Locate the cell with the specified text and output its [X, Y] center coordinate. 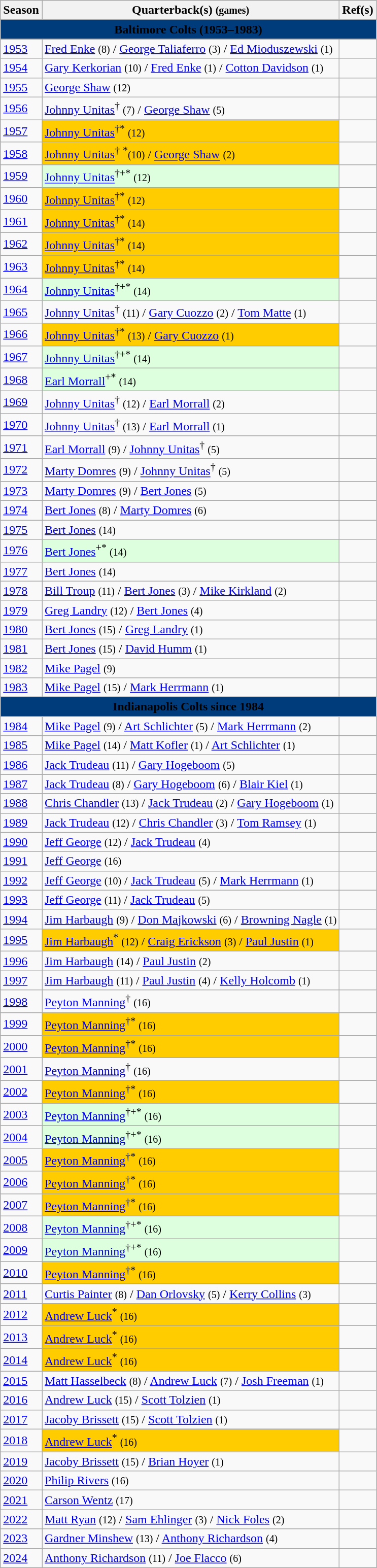
Johnny Unitas† (11) / Gary Cuozzo (2) / Tom Matte (1) [190, 312]
Bert Jones (15) / David Humm (1) [190, 649]
2022 [21, 1519]
Jim Harbaugh (9) / Don Majkowski (6) / Browning Nagle (1) [190, 919]
1953 [21, 49]
Jim Harbaugh* (12) / Craig Erickson (3) / Paul Justin (1) [190, 940]
Johnny Unitas† (12) / Earl Morrall (2) [190, 402]
1960 [21, 199]
1994 [21, 919]
2013 [21, 1338]
Jacoby Brissett (15) / Brian Hoyer (1) [190, 1461]
1981 [21, 649]
1996 [21, 961]
1995 [21, 940]
2019 [21, 1461]
1991 [21, 861]
1986 [21, 765]
1972 [21, 470]
2024 [21, 1558]
Baltimore Colts (1953–1983) [188, 29]
1955 [21, 87]
2003 [21, 1114]
2014 [21, 1360]
Gardner Minshew (13) / Anthony Richardson (4) [190, 1539]
1967 [21, 357]
2012 [21, 1314]
Jeff George (11) / Jack Trudeau (5) [190, 900]
1958 [21, 153]
Philip Rivers (16) [190, 1481]
1971 [21, 448]
1983 [21, 688]
1970 [21, 425]
1962 [21, 244]
1979 [21, 610]
1966 [21, 335]
Jacoby Brissett (15) / Scott Tolzien (1) [190, 1419]
2005 [21, 1160]
Matt Ryan (12) / Sam Ehlinger (3) / Nick Foles (2) [190, 1519]
2020 [21, 1481]
1998 [21, 1002]
Jack Trudeau (8) / Gary Hogeboom (6) / Blair Kiel (1) [190, 784]
Jack Trudeau (12) / Chris Chandler (3) / Tom Ramsey (1) [190, 823]
2000 [21, 1046]
Ref(s) [358, 10]
Matt Hasselbeck (8) / Andrew Luck (7) / Josh Freeman (1) [190, 1381]
1990 [21, 842]
1999 [21, 1024]
1963 [21, 267]
1977 [21, 571]
1964 [21, 289]
Andrew Luck (15) / Scott Tolzien (1) [190, 1400]
1992 [21, 880]
2006 [21, 1182]
2009 [21, 1250]
Indianapolis Colts since 1984 [188, 707]
2004 [21, 1137]
Johnny Unitas†* (13) / Gary Cuozzo (1) [190, 335]
1969 [21, 402]
Carson Wentz (17) [190, 1500]
1975 [21, 530]
Bill Troup (11) / Bert Jones (3) / Mike Kirkland (2) [190, 591]
1968 [21, 380]
Jack Trudeau (11) / Gary Hogeboom (5) [190, 765]
2015 [21, 1381]
1965 [21, 312]
1956 [21, 109]
Season [21, 10]
Mike Pagel (9) [190, 668]
Jeff George (16) [190, 861]
2007 [21, 1205]
Gary Kerkorian (10) / Fred Enke (1) / Cotton Davidson (1) [190, 68]
2010 [21, 1273]
2001 [21, 1070]
Johnny Unitas† (13) / Earl Morrall (1) [190, 425]
George Shaw (12) [190, 87]
1957 [21, 131]
Johnny Unitas†+* (12) [190, 177]
1988 [21, 803]
1987 [21, 784]
Jeff George (12) / Jack Trudeau (4) [190, 842]
Chris Chandler (13) / Jack Trudeau (2) / Gary Hogeboom (1) [190, 803]
Jim Harbaugh (14) / Paul Justin (2) [190, 961]
Mike Pagel (14) / Matt Kofler (1) / Art Schlichter (1) [190, 745]
1954 [21, 68]
Greg Landry (12) / Bert Jones (4) [190, 610]
1984 [21, 726]
2023 [21, 1539]
Jeff George (10) / Jack Trudeau (5) / Mark Herrmann (1) [190, 880]
2002 [21, 1092]
1997 [21, 980]
Mike Pagel (9) / Art Schlichter (5) / Mark Herrmann (2) [190, 726]
Anthony Richardson (11) / Joe Flacco (6) [190, 1558]
Bert Jones (8) / Marty Domres (6) [190, 510]
Marty Domres (9) / Bert Jones (5) [190, 491]
Earl Morrall+* (14) [190, 380]
2018 [21, 1440]
2011 [21, 1293]
2021 [21, 1500]
1973 [21, 491]
Johnny Unitas† (7) / George Shaw (5) [190, 109]
2017 [21, 1419]
1961 [21, 221]
1976 [21, 551]
1959 [21, 177]
Quarterback(s) (games) [190, 10]
1980 [21, 629]
1989 [21, 823]
1974 [21, 510]
Earl Morrall (9) / Johnny Unitas† (5) [190, 448]
1978 [21, 591]
Jim Harbaugh (11) / Paul Justin (4) / Kelly Holcomb (1) [190, 980]
Johnny Unitas† *(10) / George Shaw (2) [190, 153]
Bert Jones (15) / Greg Landry (1) [190, 629]
1982 [21, 668]
1985 [21, 745]
Curtis Painter (8) / Dan Orlovsky (5) / Kerry Collins (3) [190, 1293]
2016 [21, 1400]
Marty Domres (9) / Johnny Unitas† (5) [190, 470]
Mike Pagel (15) / Mark Herrmann (1) [190, 688]
1993 [21, 900]
Bert Jones+* (14) [190, 551]
Fred Enke (8) / George Taliaferro (3) / Ed Mioduszewski (1) [190, 49]
2008 [21, 1228]
